Capture the cell that displays the provided text and extract its [X, Y] central coordinate. 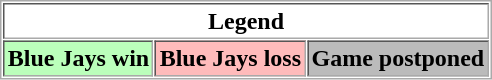
Blue Jays win [78, 58]
Blue Jays loss [230, 58]
Game postponed [398, 58]
Legend [246, 21]
